Provide the (X, Y) coordinate of the cell's center where the given text is located.  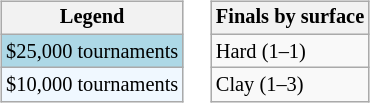
Legend (92, 18)
$25,000 tournaments (92, 51)
Finals by surface (290, 18)
Hard (1–1) (290, 51)
Clay (1–3) (290, 85)
$10,000 tournaments (92, 85)
